Output the (x, y) coordinate of the center of the cell containing the given text.  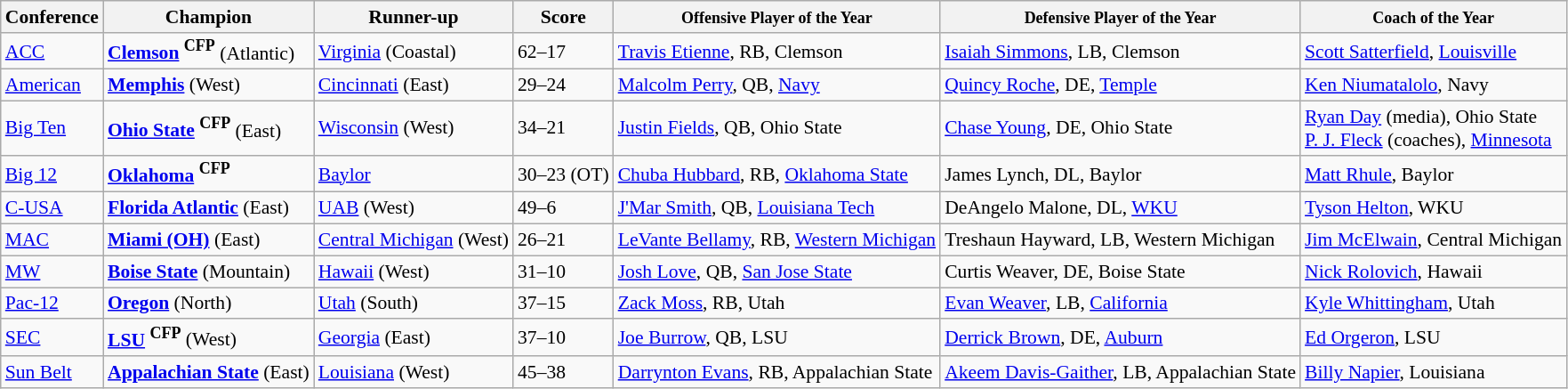
Defensive Player of the Year (1121, 17)
Champion (208, 17)
Louisiana (West) (414, 372)
J'Mar Smith, QB, Louisiana Tech (777, 208)
Josh Love, QB, San Jose State (777, 271)
Baylor (414, 174)
Ken Niumatalolo, Navy (1434, 85)
37–15 (564, 304)
Zack Moss, RB, Utah (777, 304)
Isaiah Simmons, LB, Clemson (1121, 52)
Hawaii (West) (414, 271)
DeAngelo Malone, DL, WKU (1121, 208)
Big 12 (52, 174)
Joe Burrow, QB, LSU (777, 338)
Runner-up (414, 17)
Curtis Weaver, DE, Boise State (1121, 271)
UAB (West) (414, 208)
Billy Napier, Louisiana (1434, 372)
Ohio State CFP (East) (208, 128)
Malcolm Perry, QB, Navy (777, 85)
Derrick Brown, DE, Auburn (1121, 338)
MAC (52, 240)
Jim McElwain, Central Michigan (1434, 240)
James Lynch, DL, Baylor (1121, 174)
Memphis (West) (208, 85)
Oregon (North) (208, 304)
62–17 (564, 52)
Score (564, 17)
Virginia (Coastal) (414, 52)
Cincinnati (East) (414, 85)
Wisconsin (West) (414, 128)
Offensive Player of the Year (777, 17)
Miami (OH) (East) (208, 240)
LSU CFP (West) (208, 338)
American (52, 85)
Akeem Davis-Gaither, LB, Appalachian State (1121, 372)
Central Michigan (West) (414, 240)
Coach of the Year (1434, 17)
Florida Atlantic (East) (208, 208)
Sun Belt (52, 372)
Oklahoma CFP (208, 174)
Tyson Helton, WKU (1434, 208)
Ryan Day (media), Ohio State P. J. Fleck (coaches), Minnesota (1434, 128)
Appalachian State (East) (208, 372)
30–23 (OT) (564, 174)
Boise State (Mountain) (208, 271)
Nick Rolovich, Hawaii (1434, 271)
Utah (South) (414, 304)
Justin Fields, QB, Ohio State (777, 128)
31–10 (564, 271)
34–21 (564, 128)
29–24 (564, 85)
Conference (52, 17)
Treshaun Hayward, LB, Western Michigan (1121, 240)
Georgia (East) (414, 338)
Quincy Roche, DE, Temple (1121, 85)
Travis Etienne, RB, Clemson (777, 52)
C-USA (52, 208)
37–10 (564, 338)
Kyle Whittingham, Utah (1434, 304)
MW (52, 271)
Pac-12 (52, 304)
Big Ten (52, 128)
Evan Weaver, LB, California (1121, 304)
Chase Young, DE, Ohio State (1121, 128)
Scott Satterfield, Louisville (1434, 52)
26–21 (564, 240)
Chuba Hubbard, RB, Oklahoma State (777, 174)
Clemson CFP (Atlantic) (208, 52)
ACC (52, 52)
SEC (52, 338)
LeVante Bellamy, RB, Western Michigan (777, 240)
Darrynton Evans, RB, Appalachian State (777, 372)
Ed Orgeron, LSU (1434, 338)
49–6 (564, 208)
45–38 (564, 372)
Matt Rhule, Baylor (1434, 174)
